Determine the [X, Y] coordinate at the center of the cell enclosing the given text.  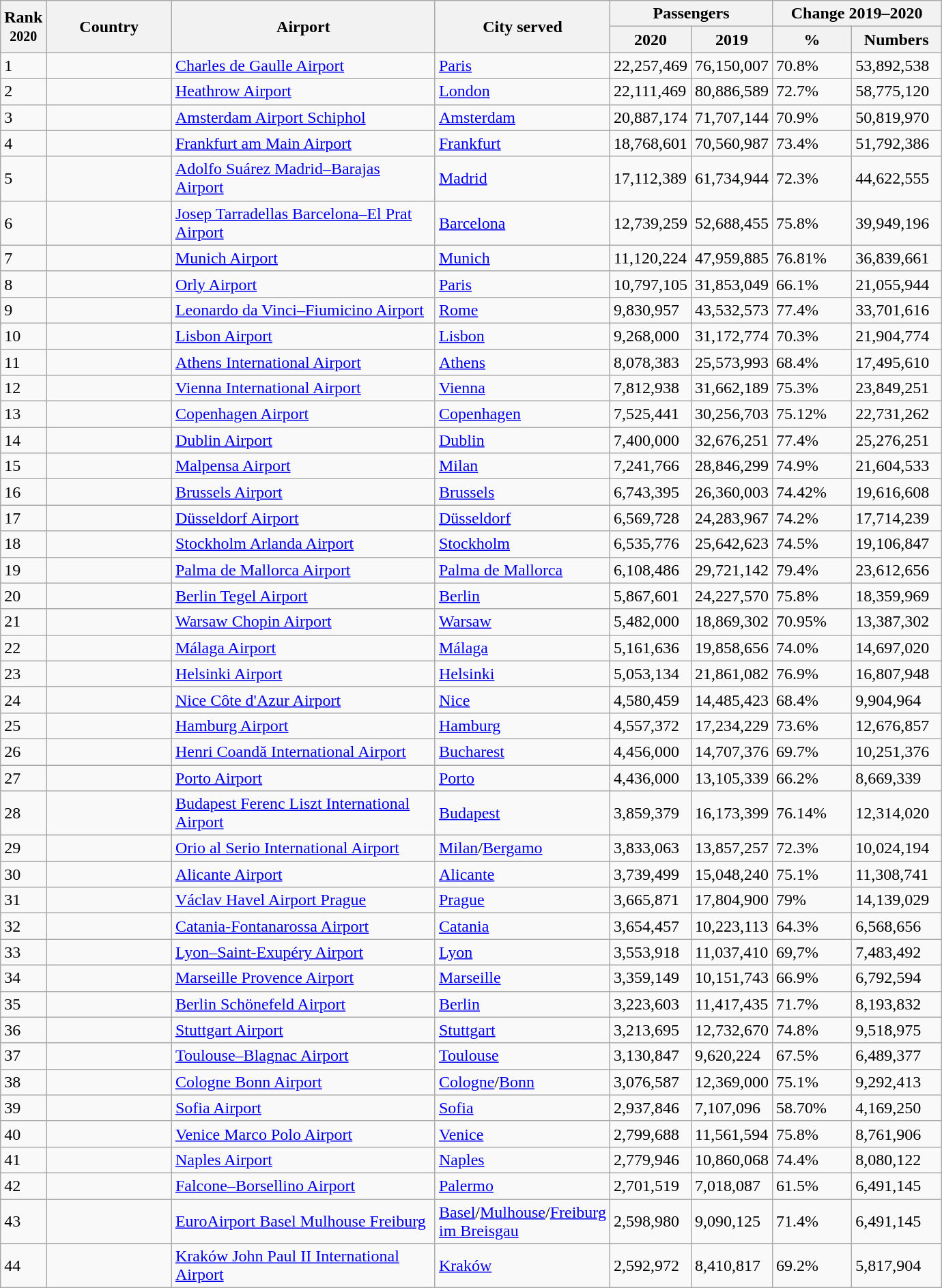
2,701,519 [650, 1186]
Lisbon Airport [303, 336]
29,721,142 [732, 570]
Numbers [897, 40]
Orio al Serio International Airport [303, 848]
18,768,601 [650, 143]
4,436,000 [650, 777]
43 [23, 1220]
23,849,251 [897, 388]
16,807,948 [897, 674]
79% [812, 900]
EuroAirport Basel Mulhouse Freiburg [303, 1220]
44 [23, 1265]
Naples [522, 1160]
Barcelona [522, 223]
74.9% [812, 466]
18 [23, 544]
City served [522, 27]
7,107,096 [732, 1108]
31,172,774 [732, 336]
75.3% [812, 388]
Henri Coandă International Airport [303, 752]
9,904,964 [897, 700]
79.4% [812, 570]
16 [23, 492]
70.95% [812, 622]
18,869,302 [732, 622]
Brussels Airport [303, 492]
74.4% [812, 1160]
5,161,636 [650, 648]
Palma de Mallorca Airport [303, 570]
14,697,020 [897, 648]
11,308,741 [897, 874]
42 [23, 1186]
Lisbon [522, 336]
Helsinki [522, 674]
35 [23, 1004]
Naples Airport [303, 1160]
2,592,972 [650, 1265]
3,833,063 [650, 848]
Marseille [522, 978]
7,525,441 [650, 414]
Brussels [522, 492]
11,037,410 [732, 952]
Passengers [691, 14]
22,731,262 [897, 414]
31,853,049 [732, 284]
29 [23, 848]
71.4% [812, 1220]
10,251,376 [897, 752]
13,387,302 [897, 622]
76,150,007 [732, 66]
4,557,372 [650, 726]
66.1% [812, 284]
Prague [522, 900]
14 [23, 440]
44,622,555 [897, 179]
Airport [303, 27]
9,518,975 [897, 1030]
34 [23, 978]
71.7% [812, 1004]
10,151,743 [732, 978]
69.7% [812, 752]
6,535,776 [650, 544]
Athens [522, 362]
Stuttgart Airport [303, 1030]
5 [23, 179]
74.0% [812, 648]
12,314,020 [897, 814]
52,688,455 [732, 223]
Munich [522, 258]
Stockholm [522, 544]
8,669,339 [897, 777]
Toulouse–Blagnac Airport [303, 1056]
17,495,610 [897, 362]
22 [23, 648]
74.42% [812, 492]
7,812,938 [650, 388]
Copenhagen [522, 414]
31 [23, 900]
8,193,832 [897, 1004]
6,743,395 [650, 492]
Munich Airport [303, 258]
10,024,194 [897, 848]
4 [23, 143]
Venice [522, 1134]
17 [23, 518]
11,417,435 [732, 1004]
80,886,589 [732, 91]
2,799,688 [650, 1134]
Budapest [522, 814]
2,779,946 [650, 1160]
12,739,259 [650, 223]
12,676,857 [897, 726]
Change 2019–2020 [857, 14]
11,120,224 [650, 258]
Marseille Provence Airport [303, 978]
4,580,459 [650, 700]
40 [23, 1134]
10,223,113 [732, 926]
25,276,251 [897, 440]
8,761,906 [897, 1134]
37 [23, 1056]
70.8% [812, 66]
72.7% [812, 91]
Amsterdam Airport Schiphol [303, 117]
66.9% [812, 978]
3,739,499 [650, 874]
67.5% [812, 1056]
22,257,469 [650, 66]
Málaga [522, 648]
% [812, 40]
21 [23, 622]
47,959,885 [732, 258]
25 [23, 726]
24,227,570 [732, 596]
6,568,656 [897, 926]
70.3% [812, 336]
2 [23, 91]
17,234,229 [732, 726]
39 [23, 1108]
10,860,068 [732, 1160]
7,241,766 [650, 466]
10 [23, 336]
8,078,383 [650, 362]
Warsaw Chopin Airport [303, 622]
31,662,189 [732, 388]
3,130,847 [650, 1056]
24,283,967 [732, 518]
23,612,656 [897, 570]
Falcone–Borsellino Airport [303, 1186]
70.9% [812, 117]
Lyon [522, 952]
26,360,003 [732, 492]
2,598,980 [650, 1220]
38 [23, 1082]
5,867,601 [650, 596]
Athens International Airport [303, 362]
19,858,656 [732, 648]
69,7% [812, 952]
Hamburg [522, 726]
Milan [522, 466]
20 [23, 596]
22,111,469 [650, 91]
Bucharest [522, 752]
7,483,492 [897, 952]
6 [23, 223]
6,792,594 [897, 978]
Palermo [522, 1186]
74.2% [812, 518]
Nice Côte d'Azur Airport [303, 700]
13,105,339 [732, 777]
2,937,846 [650, 1108]
5,817,904 [897, 1265]
36,839,661 [897, 258]
2019 [732, 40]
73.4% [812, 143]
76.9% [812, 674]
Palma de Mallorca [522, 570]
3,359,149 [650, 978]
58.70% [812, 1108]
11,561,594 [732, 1134]
Frankfurt am Main Airport [303, 143]
21,604,533 [897, 466]
Sofia Airport [303, 1108]
13,857,257 [732, 848]
Porto [522, 777]
Budapest Ferenc Liszt International Airport [303, 814]
Vienna International Airport [303, 388]
8,080,122 [897, 1160]
14,485,423 [732, 700]
23 [23, 674]
Cologne Bonn Airport [303, 1082]
Kraków John Paul II International Airport [303, 1265]
Lyon–Saint-Exupéry Airport [303, 952]
73.6% [812, 726]
28,846,299 [732, 466]
Václav Havel Airport Prague [303, 900]
Frankfurt [522, 143]
36 [23, 1030]
14,707,376 [732, 752]
Berlin Schönefeld Airport [303, 1004]
17,112,389 [650, 179]
9,830,957 [650, 310]
Toulouse [522, 1056]
61.5% [812, 1186]
Dublin Airport [303, 440]
19,616,608 [897, 492]
Venice Marco Polo Airport [303, 1134]
6,108,486 [650, 570]
11 [23, 362]
London [522, 91]
Sofia [522, 1108]
3,553,918 [650, 952]
18,359,969 [897, 596]
Leonardo da Vinci–Fiumicino Airport [303, 310]
3,076,587 [650, 1082]
9,090,125 [732, 1220]
19 [23, 570]
66.2% [812, 777]
4,169,250 [897, 1108]
5,053,134 [650, 674]
58,775,120 [897, 91]
21,055,944 [897, 284]
9,292,413 [897, 1082]
8,410,817 [732, 1265]
10,797,105 [650, 284]
3,859,379 [650, 814]
Hamburg Airport [303, 726]
33 [23, 952]
6,489,377 [897, 1056]
25,573,993 [732, 362]
32,676,251 [732, 440]
53,892,538 [897, 66]
26 [23, 752]
Düsseldorf Airport [303, 518]
74.8% [812, 1030]
39,949,196 [897, 223]
Stockholm Arlanda Airport [303, 544]
Alicante Airport [303, 874]
4,456,000 [650, 752]
Charles de Gaulle Airport [303, 66]
70,560,987 [732, 143]
76.14% [812, 814]
15,048,240 [732, 874]
32 [23, 926]
3,665,871 [650, 900]
7,018,087 [732, 1186]
Country [109, 27]
25,642,623 [732, 544]
Rome [522, 310]
Berlin Tegel Airport [303, 596]
27 [23, 777]
21,861,082 [732, 674]
9,620,224 [732, 1056]
43,532,573 [732, 310]
Cologne/Bonn [522, 1082]
7 [23, 258]
76.81% [812, 258]
28 [23, 814]
Helsinki Airport [303, 674]
Catania [522, 926]
Rank2020 [23, 27]
41 [23, 1160]
30,256,703 [732, 414]
13 [23, 414]
64.3% [812, 926]
Alicante [522, 874]
Heathrow Airport [303, 91]
17,804,900 [732, 900]
5,482,000 [650, 622]
12,369,000 [732, 1082]
21,904,774 [897, 336]
15 [23, 466]
69.2% [812, 1265]
14,139,029 [897, 900]
7,400,000 [650, 440]
Adolfo Suárez Madrid–Barajas Airport [303, 179]
74.5% [812, 544]
Milan/Bergamo [522, 848]
Amsterdam [522, 117]
Warsaw [522, 622]
3,223,603 [650, 1004]
Basel/Mulhouse/Freiburg im Breisgau [522, 1220]
24 [23, 700]
71,707,144 [732, 117]
20,887,174 [650, 117]
50,819,970 [897, 117]
Dublin [522, 440]
3 [23, 117]
Porto Airport [303, 777]
17,714,239 [897, 518]
Malpensa Airport [303, 466]
Nice [522, 700]
61,734,944 [732, 179]
12,732,670 [732, 1030]
6,569,728 [650, 518]
Catania-Fontanarossa Airport [303, 926]
8 [23, 284]
51,792,386 [897, 143]
16,173,399 [732, 814]
12 [23, 388]
Madrid [522, 179]
3,654,457 [650, 926]
Vienna [522, 388]
Málaga Airport [303, 648]
75.12% [812, 414]
2020 [650, 40]
9 [23, 310]
33,701,616 [897, 310]
3,213,695 [650, 1030]
Orly Airport [303, 284]
Josep Tarradellas Barcelona–El Prat Airport [303, 223]
19,106,847 [897, 544]
1 [23, 66]
30 [23, 874]
Stuttgart [522, 1030]
9,268,000 [650, 336]
Copenhagen Airport [303, 414]
Düsseldorf [522, 518]
Kraków [522, 1265]
